Detect which cell encompasses the target text, then output its [X, Y] center coordinate. 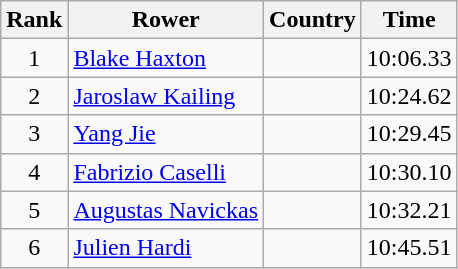
5 [34, 210]
1 [34, 58]
3 [34, 134]
10:45.51 [409, 248]
10:30.10 [409, 172]
10:29.45 [409, 134]
Yang Jie [166, 134]
Country [313, 20]
10:32.21 [409, 210]
Rower [166, 20]
6 [34, 248]
Rank [34, 20]
Jaroslaw Kailing [166, 96]
2 [34, 96]
Time [409, 20]
10:24.62 [409, 96]
Augustas Navickas [166, 210]
Fabrizio Caselli [166, 172]
4 [34, 172]
Blake Haxton [166, 58]
10:06.33 [409, 58]
Julien Hardi [166, 248]
